Determine the [x, y] coordinate at the center of the cell enclosing the given text.  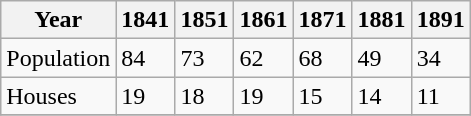
1851 [204, 20]
18 [204, 96]
73 [204, 58]
62 [264, 58]
1861 [264, 20]
49 [382, 58]
Population [58, 58]
14 [382, 96]
1871 [322, 20]
68 [322, 58]
1891 [440, 20]
84 [146, 58]
1841 [146, 20]
15 [322, 96]
34 [440, 58]
Year [58, 20]
11 [440, 96]
1881 [382, 20]
Houses [58, 96]
